From the cell containing the given text, extract its center point as (X, Y) coordinate. 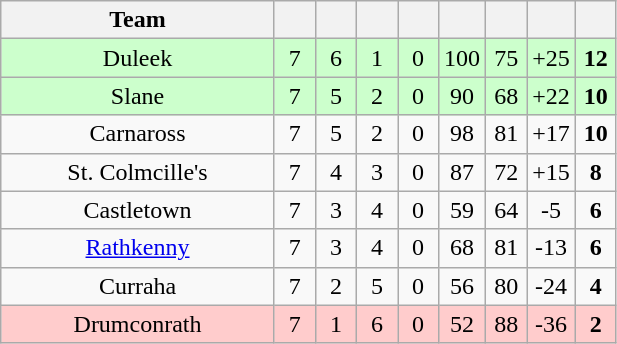
12 (596, 58)
Rathkenny (138, 248)
St. Colmcille's (138, 172)
64 (506, 210)
+25 (552, 58)
56 (462, 286)
+15 (552, 172)
59 (462, 210)
-5 (552, 210)
90 (462, 96)
Team (138, 20)
Duleek (138, 58)
+22 (552, 96)
Carnaross (138, 134)
88 (506, 324)
8 (596, 172)
Drumconrath (138, 324)
Castletown (138, 210)
72 (506, 172)
87 (462, 172)
-13 (552, 248)
75 (506, 58)
100 (462, 58)
Slane (138, 96)
-36 (552, 324)
80 (506, 286)
+17 (552, 134)
-24 (552, 286)
Curraha (138, 286)
98 (462, 134)
52 (462, 324)
